Provide the [x, y] coordinate of the cell's center where the given text is located.  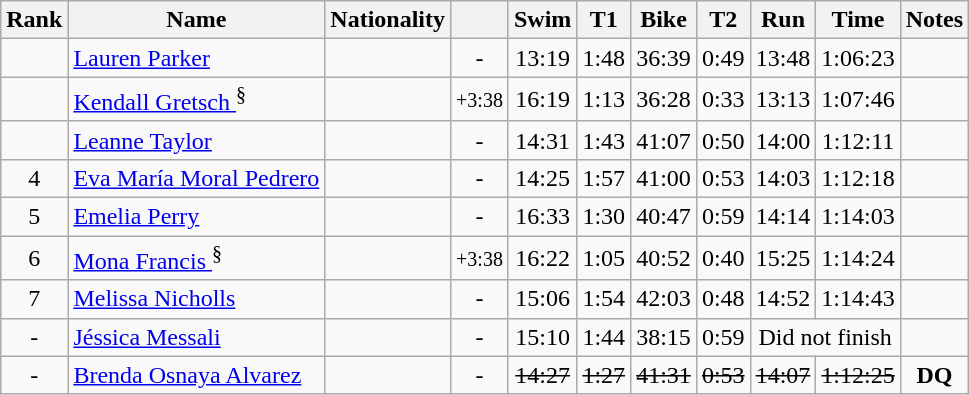
41:00 [664, 178]
1:43 [604, 140]
Nationality [388, 20]
16:19 [542, 100]
Leanne Taylor [196, 140]
Kendall Gretsch § [196, 100]
7 [34, 299]
Emelia Perry [196, 217]
Swim [542, 20]
1:06:23 [858, 58]
4 [34, 178]
1:05 [604, 258]
Run [783, 20]
1:48 [604, 58]
Name [196, 20]
14:52 [783, 299]
40:52 [664, 258]
13:48 [783, 58]
14:00 [783, 140]
Lauren Parker [196, 58]
0:40 [723, 258]
Time [858, 20]
1:44 [604, 337]
42:03 [664, 299]
Brenda Osnaya Alvarez [196, 375]
13:13 [783, 100]
15:06 [542, 299]
0:33 [723, 100]
1:57 [604, 178]
Notes [934, 20]
1:30 [604, 217]
Jéssica Messali [196, 337]
0:49 [723, 58]
1:12:18 [858, 178]
1:54 [604, 299]
36:39 [664, 58]
6 [34, 258]
1:14:43 [858, 299]
16:22 [542, 258]
1:14:24 [858, 258]
1:12:11 [858, 140]
Eva María Moral Pedrero [196, 178]
DQ [934, 375]
14:25 [542, 178]
Did not finish [825, 337]
T2 [723, 20]
15:25 [783, 258]
0:50 [723, 140]
14:07 [783, 375]
14:27 [542, 375]
0:48 [723, 299]
14:31 [542, 140]
1:13 [604, 100]
36:28 [664, 100]
1:27 [604, 375]
38:15 [664, 337]
Bike [664, 20]
T1 [604, 20]
13:19 [542, 58]
1:12:25 [858, 375]
5 [34, 217]
16:33 [542, 217]
1:07:46 [858, 100]
41:31 [664, 375]
Rank [34, 20]
14:14 [783, 217]
14:03 [783, 178]
40:47 [664, 217]
15:10 [542, 337]
1:14:03 [858, 217]
Mona Francis § [196, 258]
41:07 [664, 140]
Melissa Nicholls [196, 299]
